Detect which cell encompasses the target text, then output its [X, Y] center coordinate. 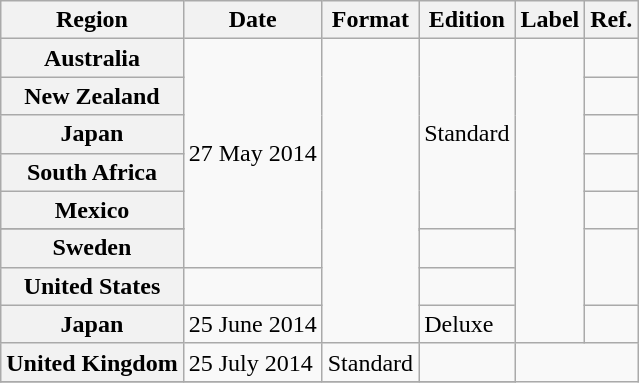
Sweden [92, 248]
25 June 2014 [252, 324]
25 July 2014 [252, 362]
Deluxe [467, 324]
Format [370, 20]
Date [252, 20]
United States [92, 286]
United Kingdom [92, 362]
South Africa [92, 172]
Region [92, 20]
Label [550, 20]
New Zealand [92, 96]
27 May 2014 [252, 153]
Ref. [612, 20]
Mexico [92, 210]
Australia [92, 58]
Edition [467, 20]
